From the cell containing the given text, extract its center point as [X, Y] coordinate. 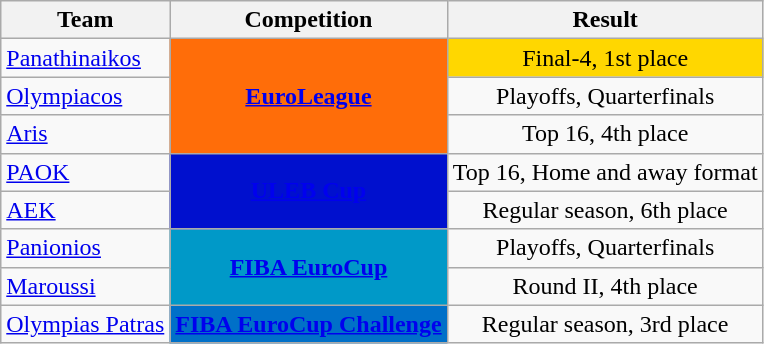
Aris [86, 134]
Top 16, 4th place [605, 134]
Result [605, 20]
Panathinaikos [86, 58]
FIBA EuroCup [308, 267]
Maroussi [86, 286]
Regular season, 3rd place [605, 324]
Olympias Patras [86, 324]
Regular season, 6th place [605, 210]
ULEB Cup [308, 191]
Olympiacos [86, 96]
Team [86, 20]
Top 16, Home and away format [605, 172]
Panionios [86, 248]
Round II, 4th place [605, 286]
Final-4, 1st place [605, 58]
FIBA EuroCup Challenge [308, 324]
AEK [86, 210]
Competition [308, 20]
EuroLeague [308, 96]
PAOK [86, 172]
